For the text-containing cell, return its midpoint in (x, y) coordinate format. 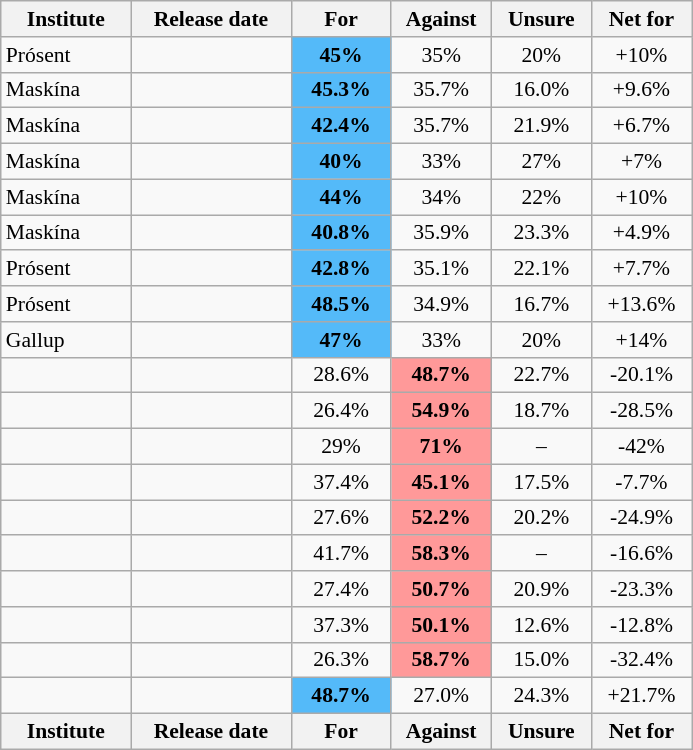
52.2% (441, 518)
+9.6% (641, 90)
18.7% (541, 411)
22% (541, 197)
15.0% (541, 660)
21.9% (541, 126)
20.9% (541, 589)
-20.1% (641, 375)
40% (341, 162)
23.3% (541, 233)
26.3% (341, 660)
24.3% (541, 696)
+14% (641, 340)
58.7% (441, 660)
44% (341, 197)
-32.4% (641, 660)
-12.8% (641, 625)
54.9% (441, 411)
+6.7% (641, 126)
35% (441, 55)
-24.9% (641, 518)
22.7% (541, 375)
22.1% (541, 269)
+7% (641, 162)
50.1% (441, 625)
+21.7% (641, 696)
Gallup (66, 340)
71% (441, 447)
20.2% (541, 518)
37.4% (341, 482)
-23.3% (641, 589)
40.8% (341, 233)
34.9% (441, 304)
37.3% (341, 625)
50.7% (441, 589)
16.7% (541, 304)
17.5% (541, 482)
12.6% (541, 625)
+13.6% (641, 304)
35.1% (441, 269)
27.4% (341, 589)
+4.9% (641, 233)
45% (341, 55)
58.3% (441, 554)
16.0% (541, 90)
41.7% (341, 554)
47% (341, 340)
35.9% (441, 233)
-7.7% (641, 482)
28.6% (341, 375)
27.0% (441, 696)
+7.7% (641, 269)
26.4% (341, 411)
-28.5% (641, 411)
29% (341, 447)
45.3% (341, 90)
-16.6% (641, 554)
48.5% (341, 304)
42.8% (341, 269)
34% (441, 197)
-42% (641, 447)
27.6% (341, 518)
27% (541, 162)
42.4% (341, 126)
45.1% (441, 482)
